Return the [X, Y] coordinate for the center point of the cell that contains the specified text.  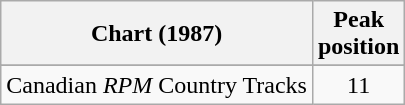
11 [358, 85]
Peakposition [358, 34]
Chart (1987) [157, 34]
Canadian RPM Country Tracks [157, 85]
